Detect which cell encompasses the target text, then output its (x, y) center coordinate. 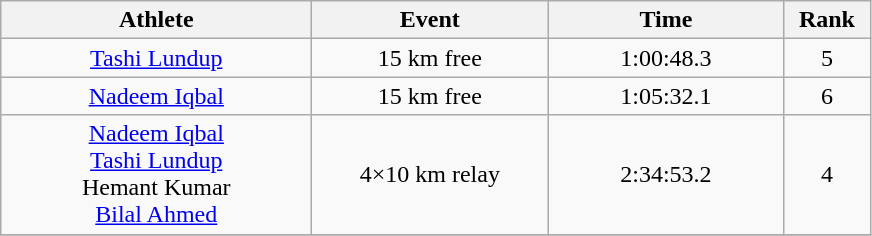
1:00:48.3 (666, 58)
6 (827, 96)
Rank (827, 20)
Tashi Lundup (156, 58)
Athlete (156, 20)
Event (430, 20)
5 (827, 58)
4 (827, 174)
2:34:53.2 (666, 174)
Nadeem IqbalTashi LundupHemant KumarBilal Ahmed (156, 174)
Time (666, 20)
1:05:32.1 (666, 96)
Nadeem Iqbal (156, 96)
4×10 km relay (430, 174)
